Scan for the cell matching the given text and deliver its (X, Y) coordinate at center. 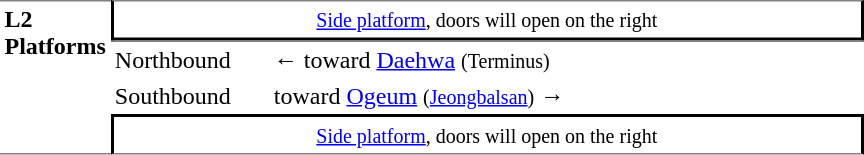
← toward Daehwa (Terminus) (566, 59)
Southbound (190, 96)
L2Platforms (55, 77)
Northbound (190, 59)
toward Ogeum (Jeongbalsan) → (566, 96)
